Output the [x, y] coordinate of the center of the cell containing the given text.  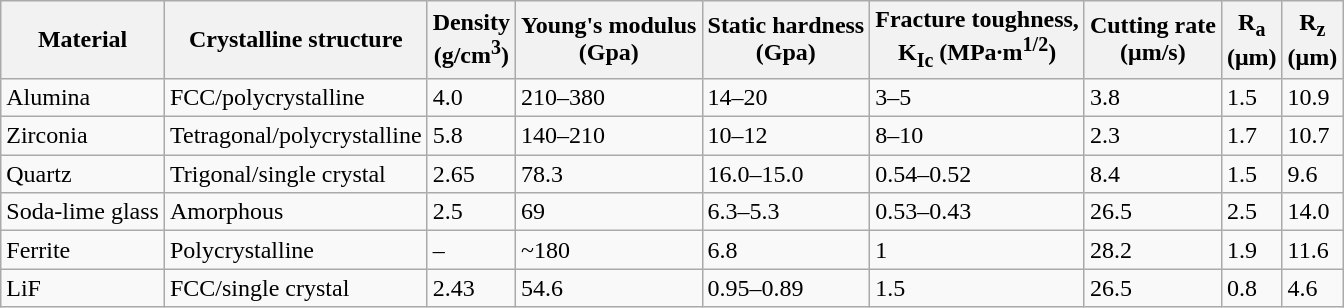
10–12 [786, 136]
28.2 [1152, 250]
Alumina [83, 98]
Rz (μm) [1312, 40]
0.95–0.89 [786, 288]
Tetragonal/polycrystalline [296, 136]
14.0 [1312, 212]
10.9 [1312, 98]
2.3 [1152, 136]
4.6 [1312, 288]
Cutting rate (μm/s) [1152, 40]
0.54–0.52 [978, 174]
6.3–5.3 [786, 212]
9.6 [1312, 174]
Crystalline structure [296, 40]
3–5 [978, 98]
5.8 [471, 136]
10.7 [1312, 136]
Static hardness (Gpa) [786, 40]
Trigonal/single crystal [296, 174]
2.65 [471, 174]
FCC/single crystal [296, 288]
8–10 [978, 136]
Polycrystalline [296, 250]
8.4 [1152, 174]
Young's modulus (Gpa) [609, 40]
11.6 [1312, 250]
Soda-lime glass [83, 212]
3.8 [1152, 98]
2.43 [471, 288]
1.9 [1252, 250]
Ferrite [83, 250]
140–210 [609, 136]
~180 [609, 250]
1 [978, 250]
1.7 [1252, 136]
16.0–15.0 [786, 174]
LiF [83, 288]
0.53–0.43 [978, 212]
Quartz [83, 174]
4.0 [471, 98]
Fracture toughness, KIc (MPa·m1/2) [978, 40]
69 [609, 212]
Ra (μm) [1252, 40]
210–380 [609, 98]
Density (g/cm3) [471, 40]
Zirconia [83, 136]
54.6 [609, 288]
– [471, 250]
78.3 [609, 174]
Amorphous [296, 212]
Material [83, 40]
0.8 [1252, 288]
6.8 [786, 250]
FCC/polycrystalline [296, 98]
14–20 [786, 98]
